Find where the given text appears and provide that cell's center as [X, Y] coordinate. 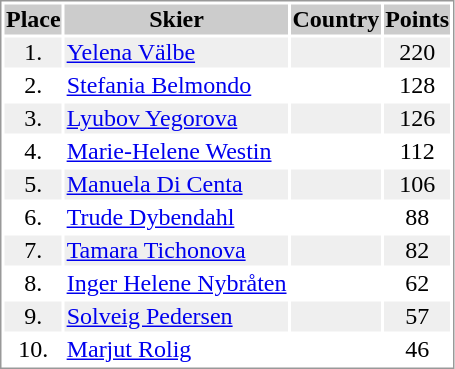
9. [33, 317]
46 [418, 349]
10. [33, 349]
112 [418, 151]
Trude Dybendahl [176, 217]
7. [33, 251]
62 [418, 283]
Stefania Belmondo [176, 85]
4. [33, 151]
Inger Helene Nybråten [176, 283]
Manuela Di Centa [176, 185]
Yelena Välbe [176, 53]
57 [418, 317]
82 [418, 251]
Place [33, 19]
2. [33, 85]
Lyubov Yegorova [176, 119]
Country [336, 19]
126 [418, 119]
Marjut Rolig [176, 349]
5. [33, 185]
Solveig Pedersen [176, 317]
Points [418, 19]
Marie-Helene Westin [176, 151]
Skier [176, 19]
1. [33, 53]
128 [418, 85]
3. [33, 119]
220 [418, 53]
Tamara Tichonova [176, 251]
88 [418, 217]
106 [418, 185]
6. [33, 217]
8. [33, 283]
